Extract the [X, Y] coordinate from the center of the cell holding the provided text.  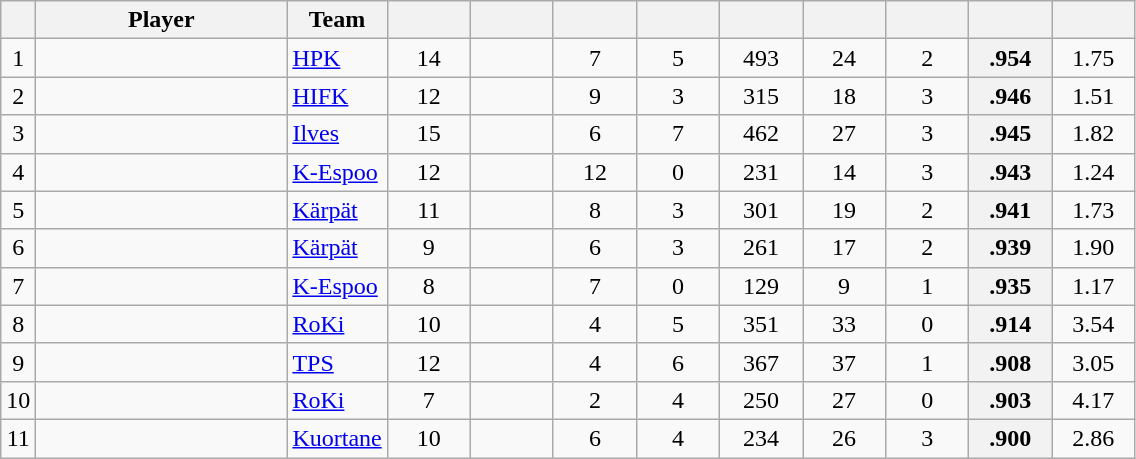
1.73 [1094, 210]
.908 [1010, 362]
.954 [1010, 58]
351 [760, 324]
.935 [1010, 286]
234 [760, 438]
17 [844, 248]
.900 [1010, 438]
1.82 [1094, 134]
3.54 [1094, 324]
231 [760, 172]
Ilves [337, 134]
261 [760, 248]
.941 [1010, 210]
19 [844, 210]
.946 [1010, 96]
18 [844, 96]
1.90 [1094, 248]
.939 [1010, 248]
1.24 [1094, 172]
129 [760, 286]
HPK [337, 58]
250 [760, 400]
367 [760, 362]
1.75 [1094, 58]
26 [844, 438]
.914 [1010, 324]
Kuortane [337, 438]
TPS [337, 362]
37 [844, 362]
.945 [1010, 134]
1.51 [1094, 96]
4.17 [1094, 400]
.943 [1010, 172]
315 [760, 96]
Player [162, 20]
1.17 [1094, 286]
33 [844, 324]
3.05 [1094, 362]
462 [760, 134]
24 [844, 58]
301 [760, 210]
2.86 [1094, 438]
493 [760, 58]
.903 [1010, 400]
Team [337, 20]
HIFK [337, 96]
15 [428, 134]
